Scan for the cell matching the given text and deliver its [X, Y] coordinate at center. 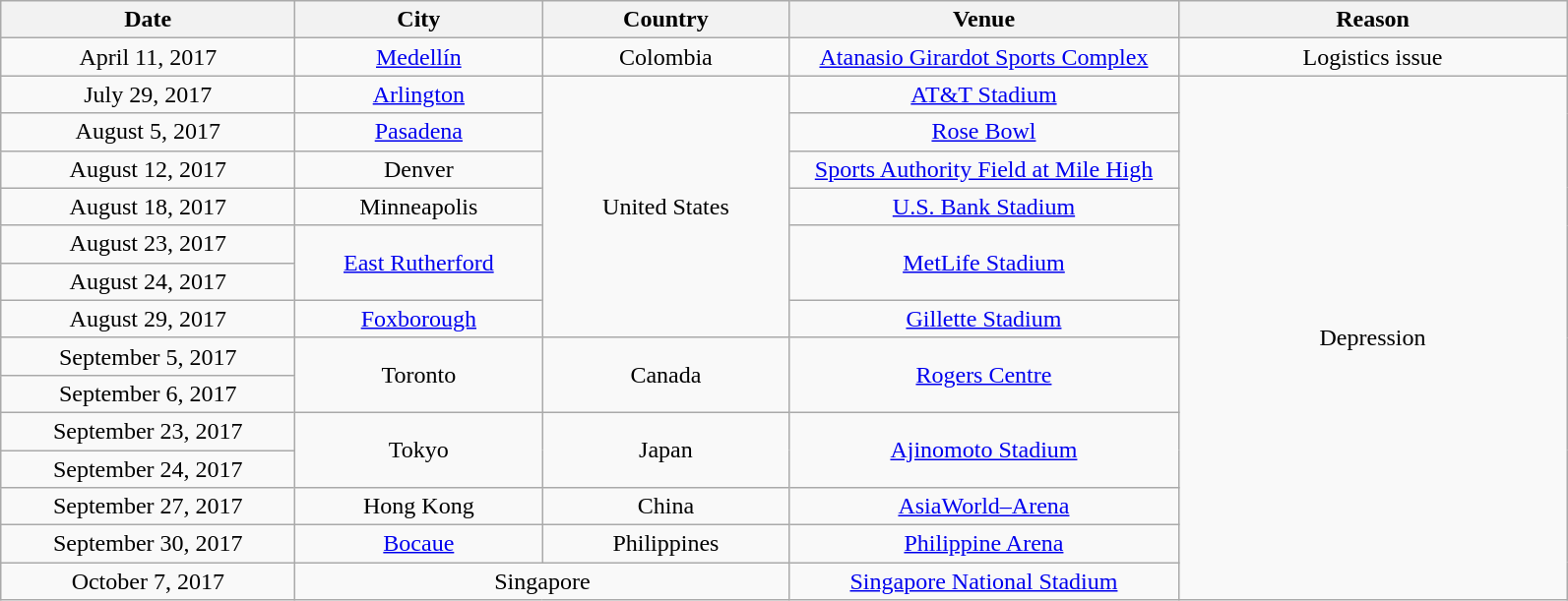
September 23, 2017 [148, 431]
September 6, 2017 [148, 393]
September 24, 2017 [148, 469]
April 11, 2017 [148, 57]
East Rutherford [419, 263]
Venue [984, 20]
August 29, 2017 [148, 319]
United States [665, 207]
Depression [1372, 338]
Country [665, 20]
Date [148, 20]
Canada [665, 375]
Denver [419, 169]
Arlington [419, 94]
October 7, 2017 [148, 581]
Toronto [419, 375]
Ajinomoto Stadium [984, 450]
China [665, 507]
Rogers Centre [984, 375]
Philippines [665, 544]
September 5, 2017 [148, 356]
Hong Kong [419, 507]
Logistics issue [1372, 57]
Gillette Stadium [984, 319]
August 18, 2017 [148, 207]
September 30, 2017 [148, 544]
Reason [1372, 20]
Rose Bowl [984, 132]
Sports Authority Field at Mile High [984, 169]
MetLife Stadium [984, 263]
Medellín [419, 57]
August 24, 2017 [148, 281]
Pasadena [419, 132]
August 5, 2017 [148, 132]
City [419, 20]
July 29, 2017 [148, 94]
Singapore [542, 581]
Tokyo [419, 450]
Colombia [665, 57]
Singapore National Stadium [984, 581]
AT&T Stadium [984, 94]
Japan [665, 450]
August 23, 2017 [148, 244]
Philippine Arena [984, 544]
Atanasio Girardot Sports Complex [984, 57]
AsiaWorld–Arena [984, 507]
Bocaue [419, 544]
Minneapolis [419, 207]
August 12, 2017 [148, 169]
Foxborough [419, 319]
U.S. Bank Stadium [984, 207]
September 27, 2017 [148, 507]
